Return [X, Y] of the center of cell containing provided text 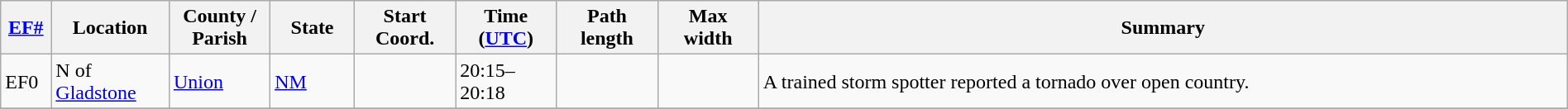
Start Coord. [404, 28]
NM [313, 81]
Time (UTC) [506, 28]
EF# [26, 28]
20:15–20:18 [506, 81]
County / Parish [219, 28]
State [313, 28]
EF0 [26, 81]
Union [219, 81]
Max width [708, 28]
Location [111, 28]
A trained storm spotter reported a tornado over open country. [1163, 81]
N of Gladstone [111, 81]
Path length [607, 28]
Summary [1163, 28]
